Provide the (x, y) coordinate of the cell's center where the given text is located.  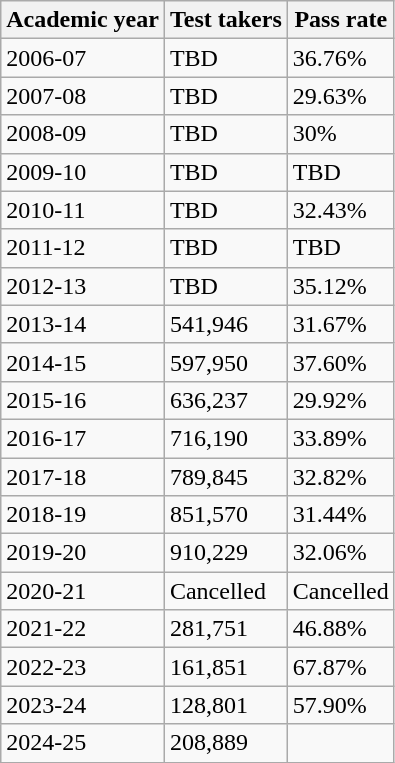
910,229 (226, 553)
161,851 (226, 667)
208,889 (226, 743)
2011-12 (83, 248)
30% (340, 134)
2016-17 (83, 438)
2020-21 (83, 591)
31.44% (340, 515)
Pass rate (340, 20)
2013-14 (83, 324)
2012-13 (83, 286)
32.82% (340, 477)
2010-11 (83, 210)
789,845 (226, 477)
2019-20 (83, 553)
2017-18 (83, 477)
2007-08 (83, 96)
2024-25 (83, 743)
2014-15 (83, 362)
2021-22 (83, 629)
29.92% (340, 400)
2022-23 (83, 667)
636,237 (226, 400)
597,950 (226, 362)
33.89% (340, 438)
128,801 (226, 705)
32.43% (340, 210)
716,190 (226, 438)
29.63% (340, 96)
2023-24 (83, 705)
Test takers (226, 20)
Academic year (83, 20)
32.06% (340, 553)
35.12% (340, 286)
2006-07 (83, 58)
46.88% (340, 629)
2015-16 (83, 400)
67.87% (340, 667)
37.60% (340, 362)
57.90% (340, 705)
281,751 (226, 629)
31.67% (340, 324)
2018-19 (83, 515)
851,570 (226, 515)
541,946 (226, 324)
36.76% (340, 58)
2008-09 (83, 134)
2009-10 (83, 172)
